From the cell containing the given text, extract its center point as (X, Y) coordinate. 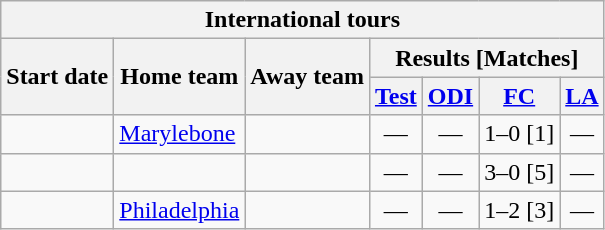
3–0 [5] (520, 172)
Home team (180, 77)
Test (396, 96)
1–0 [1] (520, 134)
International tours (302, 20)
FC (520, 96)
Start date (58, 77)
Away team (308, 77)
Marylebone (180, 134)
1–2 [3] (520, 210)
Philadelphia (180, 210)
Results [Matches] (486, 58)
LA (582, 96)
ODI (450, 96)
